For the text-containing cell, return its midpoint in (x, y) coordinate format. 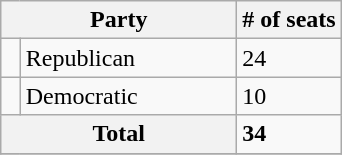
10 (289, 96)
Total (119, 134)
24 (289, 58)
Party (119, 20)
Democratic (128, 96)
34 (289, 134)
# of seats (289, 20)
Republican (128, 58)
